Extract the [X, Y] coordinate from the center of the cell holding the provided text.  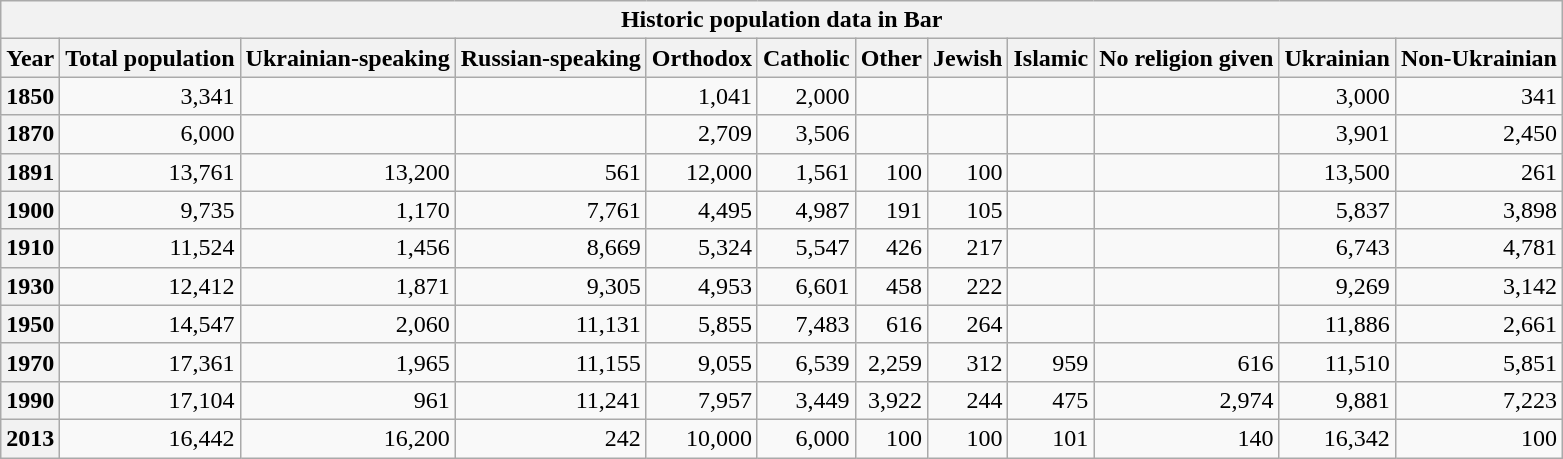
11,524 [150, 248]
1,561 [806, 172]
1,041 [702, 96]
9,055 [702, 362]
341 [1478, 96]
Jewish [968, 58]
3,341 [150, 96]
11,155 [550, 362]
13,761 [150, 172]
426 [891, 248]
6,539 [806, 362]
2,974 [1186, 400]
105 [968, 210]
1891 [30, 172]
1910 [30, 248]
3,449 [806, 400]
4,987 [806, 210]
16,200 [348, 438]
5,855 [702, 324]
5,324 [702, 248]
5,837 [1337, 210]
140 [1186, 438]
Historic population data in Bar [782, 20]
7,223 [1478, 400]
2,661 [1478, 324]
7,761 [550, 210]
9,735 [150, 210]
5,851 [1478, 362]
16,442 [150, 438]
1,170 [348, 210]
1900 [30, 210]
4,953 [702, 286]
264 [968, 324]
Year [30, 58]
Catholic [806, 58]
Other [891, 58]
10,000 [702, 438]
3,922 [891, 400]
13,200 [348, 172]
4,495 [702, 210]
9,269 [1337, 286]
Islamic [1051, 58]
11,131 [550, 324]
3,142 [1478, 286]
561 [550, 172]
11,886 [1337, 324]
6,601 [806, 286]
9,305 [550, 286]
16,342 [1337, 438]
1930 [30, 286]
101 [1051, 438]
1,871 [348, 286]
Non-Ukrainian [1478, 58]
1850 [30, 96]
961 [348, 400]
12,412 [150, 286]
Ukrainian-speaking [348, 58]
3,000 [1337, 96]
2,259 [891, 362]
13,500 [1337, 172]
2,060 [348, 324]
11,510 [1337, 362]
2,450 [1478, 134]
17,361 [150, 362]
312 [968, 362]
222 [968, 286]
1,456 [348, 248]
4,781 [1478, 248]
Russian-speaking [550, 58]
959 [1051, 362]
261 [1478, 172]
3,898 [1478, 210]
242 [550, 438]
5,547 [806, 248]
8,669 [550, 248]
1970 [30, 362]
475 [1051, 400]
244 [968, 400]
1870 [30, 134]
11,241 [550, 400]
191 [891, 210]
Orthodox [702, 58]
17,104 [150, 400]
Ukrainian [1337, 58]
7,957 [702, 400]
12,000 [702, 172]
1,965 [348, 362]
2,000 [806, 96]
1950 [30, 324]
Total population [150, 58]
2013 [30, 438]
No religion given [1186, 58]
6,743 [1337, 248]
1990 [30, 400]
7,483 [806, 324]
14,547 [150, 324]
3,506 [806, 134]
217 [968, 248]
3,901 [1337, 134]
2,709 [702, 134]
9,881 [1337, 400]
458 [891, 286]
